Scan for the cell matching the given text and deliver its (x, y) coordinate at center. 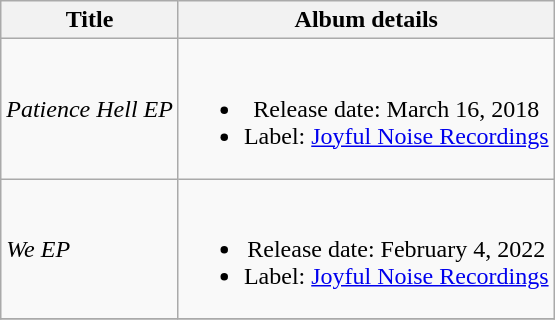
Release date: February 4, 2022Label: Joyful Noise Recordings (366, 249)
We EP (90, 249)
Title (90, 20)
Album details (366, 20)
Patience Hell EP (90, 109)
Release date: March 16, 2018Label: Joyful Noise Recordings (366, 109)
